From the cell containing the given text, extract its center point as (x, y) coordinate. 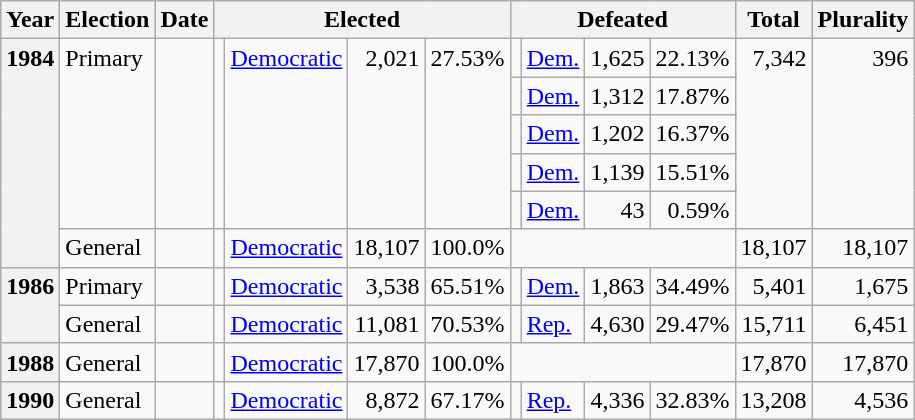
32.83% (692, 400)
65.51% (468, 286)
16.37% (692, 134)
34.49% (692, 286)
3,538 (386, 286)
43 (618, 210)
29.47% (692, 324)
11,081 (386, 324)
1,139 (618, 172)
Total (774, 20)
Plurality (863, 20)
396 (863, 134)
7,342 (774, 134)
1,202 (618, 134)
2,021 (386, 134)
0.59% (692, 210)
Defeated (622, 20)
Date (184, 20)
15.51% (692, 172)
67.17% (468, 400)
4,336 (618, 400)
5,401 (774, 286)
8,872 (386, 400)
27.53% (468, 134)
1,863 (618, 286)
Year (30, 20)
Elected (362, 20)
4,536 (863, 400)
1986 (30, 305)
4,630 (618, 324)
1,625 (618, 58)
6,451 (863, 324)
1990 (30, 400)
Election (108, 20)
15,711 (774, 324)
1,675 (863, 286)
70.53% (468, 324)
13,208 (774, 400)
22.13% (692, 58)
1,312 (618, 96)
1984 (30, 153)
17.87% (692, 96)
1988 (30, 362)
